Extract the [X, Y] coordinate from the center of the cell holding the provided text.  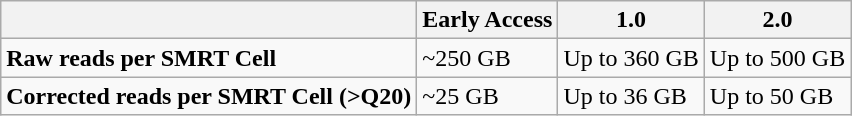
Early Access [488, 20]
Corrected reads per SMRT Cell (>Q20) [209, 96]
2.0 [777, 20]
Up to 36 GB [631, 96]
Raw reads per SMRT Cell [209, 58]
1.0 [631, 20]
Up to 360 GB [631, 58]
Up to 50 GB [777, 96]
~25 GB [488, 96]
Up to 500 GB [777, 58]
~250 GB [488, 58]
